Pinpoint the cell where the given text exists, returning its (x, y) midpoint coordinate. 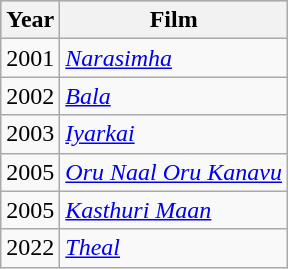
Iyarkai (174, 134)
Bala (174, 96)
Film (174, 20)
2022 (30, 248)
Year (30, 20)
Narasimha (174, 58)
Theal (174, 248)
2002 (30, 96)
Oru Naal Oru Kanavu (174, 172)
2001 (30, 58)
2003 (30, 134)
Kasthuri Maan (174, 210)
